Return the [x, y] coordinate for the center point of the cell that contains the specified text.  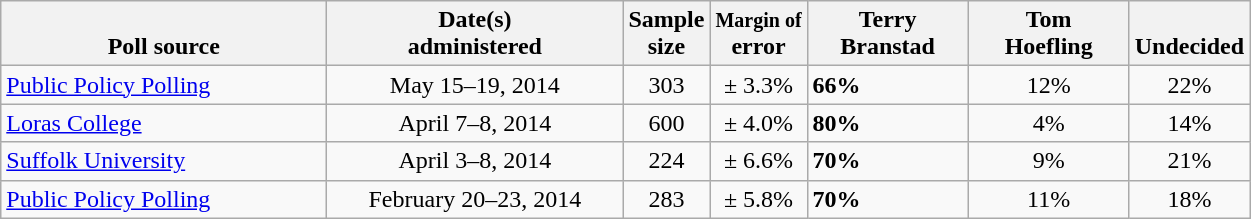
± 6.6% [758, 161]
303 [666, 85]
Loras College [164, 123]
224 [666, 161]
Samplesize [666, 34]
TomHoefling [1048, 34]
± 4.0% [758, 123]
Date(s)administered [475, 34]
4% [1048, 123]
May 15–19, 2014 [475, 85]
283 [666, 199]
80% [888, 123]
TerryBranstad [888, 34]
Undecided [1189, 34]
9% [1048, 161]
± 3.3% [758, 85]
Suffolk University [164, 161]
April 7–8, 2014 [475, 123]
11% [1048, 199]
66% [888, 85]
21% [1189, 161]
Margin oferror [758, 34]
± 5.8% [758, 199]
14% [1189, 123]
Poll source [164, 34]
18% [1189, 199]
22% [1189, 85]
April 3–8, 2014 [475, 161]
12% [1048, 85]
600 [666, 123]
February 20–23, 2014 [475, 199]
